Return [X, Y] of the center of cell containing provided text 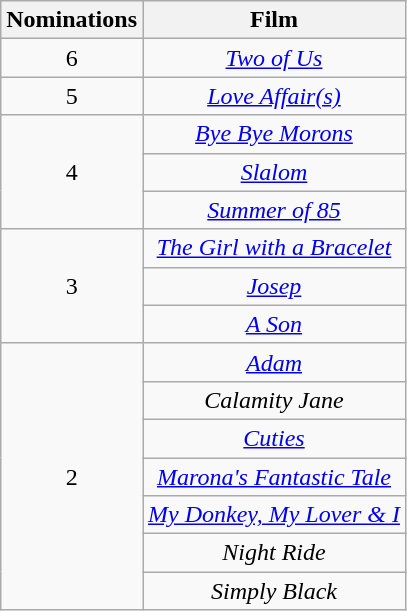
4 [72, 172]
Summer of 85 [274, 210]
A Son [274, 324]
Nominations [72, 20]
5 [72, 96]
3 [72, 286]
Slalom [274, 172]
The Girl with a Bracelet [274, 248]
Film [274, 20]
Night Ride [274, 553]
Love Affair(s) [274, 96]
Two of Us [274, 58]
Bye Bye Morons [274, 134]
Marona's Fantastic Tale [274, 477]
My Donkey, My Lover & I [274, 515]
2 [72, 476]
Cuties [274, 438]
6 [72, 58]
Calamity Jane [274, 400]
Adam [274, 362]
Simply Black [274, 591]
Josep [274, 286]
